Detect which cell encompasses the target text, then output its (x, y) center coordinate. 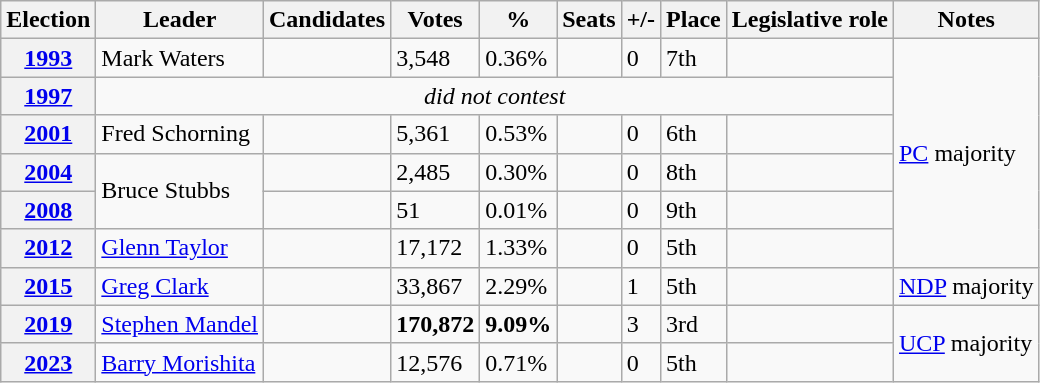
Greg Clark (180, 286)
8th (694, 172)
17,172 (436, 248)
3rd (694, 324)
Glenn Taylor (180, 248)
Legislative role (810, 20)
170,872 (436, 324)
1993 (48, 58)
Bruce Stubbs (180, 191)
2.29% (518, 286)
9.09% (518, 324)
PC majority (966, 153)
3 (640, 324)
Barry Morishita (180, 362)
% (518, 20)
2008 (48, 210)
33,867 (436, 286)
Seats (589, 20)
Candidates (328, 20)
2,485 (436, 172)
+/- (640, 20)
2012 (48, 248)
Election (48, 20)
1997 (48, 96)
Leader (180, 20)
NDP majority (966, 286)
Stephen Mandel (180, 324)
5,361 (436, 134)
0.36% (518, 58)
Votes (436, 20)
0.30% (518, 172)
2015 (48, 286)
1 (640, 286)
2023 (48, 362)
2001 (48, 134)
6th (694, 134)
7th (694, 58)
12,576 (436, 362)
51 (436, 210)
3,548 (436, 58)
UCP majority (966, 343)
2004 (48, 172)
0.71% (518, 362)
Fred Schorning (180, 134)
Notes (966, 20)
Mark Waters (180, 58)
0.01% (518, 210)
9th (694, 210)
0.53% (518, 134)
Place (694, 20)
2019 (48, 324)
did not contest (495, 96)
1.33% (518, 248)
